Locate the cell with the specified text and output its [x, y] center coordinate. 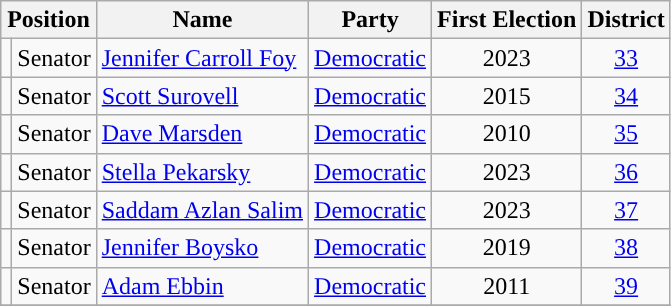
38 [626, 248]
2010 [507, 134]
33 [626, 58]
2011 [507, 286]
First Election [507, 20]
36 [626, 172]
Party [370, 20]
Saddam Azlan Salim [202, 210]
Jennifer Carroll Foy [202, 58]
35 [626, 134]
Position [48, 20]
Jennifer Boysko [202, 248]
39 [626, 286]
Scott Surovell [202, 96]
34 [626, 96]
Stella Pekarsky [202, 172]
Dave Marsden [202, 134]
2015 [507, 96]
2019 [507, 248]
Adam Ebbin [202, 286]
District [626, 20]
37 [626, 210]
Name [202, 20]
